Output the [x, y] coordinate of the center of the cell containing the given text.  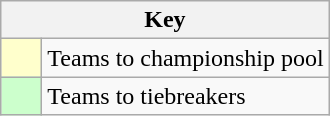
Teams to championship pool [186, 58]
Key [165, 20]
Teams to tiebreakers [186, 96]
